From the cell containing the given text, extract its center point as [X, Y] coordinate. 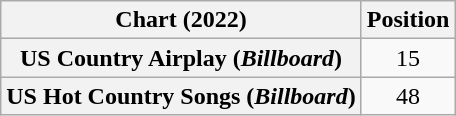
48 [408, 96]
15 [408, 58]
US Country Airplay (Billboard) [181, 58]
Chart (2022) [181, 20]
US Hot Country Songs (Billboard) [181, 96]
Position [408, 20]
